Output the (x, y) coordinate of the center of the cell containing the given text.  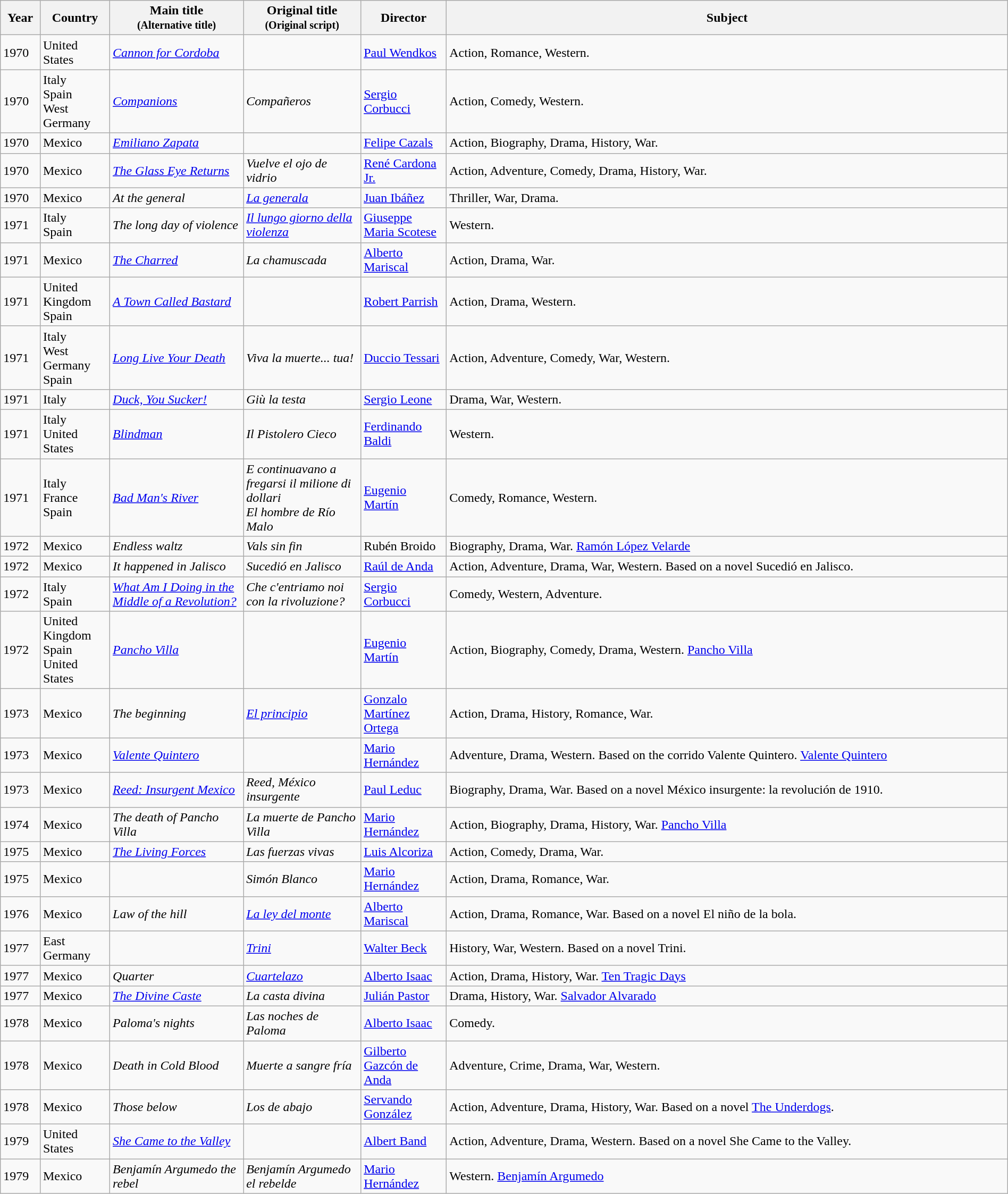
Action, Drama, History, Romance, War. (727, 713)
Robert Parrish (404, 301)
1974 (20, 824)
Action, Drama, War. (727, 259)
Biography, Drama, War. Based on a novel México insurgente: la revolución de 1910. (727, 790)
Companions (177, 101)
The Glass Eye Returns (177, 170)
Il lungo giorno della violenza (302, 225)
United KingdomSpain (74, 301)
Bad Man's River (177, 497)
La ley del monte (302, 913)
Gilberto Gazcón de Anda (404, 1065)
Action, Drama, History, War. Ten Tragic Days (727, 976)
Comedy. (727, 1023)
Action, Comedy, Western. (727, 101)
Julián Pastor (404, 996)
Las fuerzas vivas (302, 852)
Sucedió en Jalisco (302, 567)
Muerte a sangre fría (302, 1065)
Country (74, 18)
Main title(Alternative title) (177, 18)
Action, Adventure, Comedy, Drama, History, War. (727, 170)
Trini (302, 948)
La casta divina (302, 996)
The Charred (177, 259)
La muerte de Pancho Villa (302, 824)
Italy (74, 399)
Servando González (404, 1107)
Action, Biography, Comedy, Drama, Western. Pancho Villa (727, 650)
El principio (302, 713)
Juan Ibáñez (404, 198)
Law of the hill (177, 913)
Giù la testa (302, 399)
Biography, Drama, War. Ramón López Velarde (727, 546)
Action, Adventure, Drama, War, Western. Based on a novel Sucedió en Jalisco. (727, 567)
Comedy, Romance, Western. (727, 497)
Simón Blanco (302, 879)
Cuartelazo (302, 976)
Paul Leduc (404, 790)
Adventure, Drama, Western. Based on the corrido Valente Quintero. Valente Quintero (727, 755)
Action, Romance, Western. (727, 52)
Long Live Your Death (177, 357)
Felipe Cazals (404, 143)
Action, Drama, Romance, War. Based on a novel El niño de la bola. (727, 913)
René Cardona Jr. (404, 170)
Gonzalo Martínez Ortega (404, 713)
The beginning (177, 713)
Vals sin fin (302, 546)
Action, Adventure, Drama, Western. Based on a novel She Came to the Valley. (727, 1142)
ItalyFranceSpain (74, 497)
Che c'entriamo noi con la rivoluzione? (302, 594)
Cannon for Cordoba (177, 52)
Action, Adventure, Drama, History, War. Based on a novel The Underdogs. (727, 1107)
Action, Comedy, Drama, War. (727, 852)
Sergio Leone (404, 399)
Benjamín Argumedo the rebel (177, 1176)
Rubén Broido (404, 546)
Drama, War, Western. (727, 399)
Death in Cold Blood (177, 1065)
ItalyUnited States (74, 434)
Pancho Villa (177, 650)
Raúl de Anda (404, 567)
ItalyWest GermanySpain (74, 357)
Blindman (177, 434)
La generala (302, 198)
Valente Quintero (177, 755)
Duccio Tessari (404, 357)
A Town Called Bastard (177, 301)
Action, Drama, Romance, War. (727, 879)
What Am I Doing in the Middle of a Revolution? (177, 594)
Compañeros (302, 101)
Las noches de Paloma (302, 1023)
History, War, Western. Based on a novel Trini. (727, 948)
E continuavano a fregarsi il milione di dollariEl hombre de Río Malo (302, 497)
Action, Adventure, Comedy, War, Western. (727, 357)
Action, Biography, Drama, History, War. Pancho Villa (727, 824)
Albert Band (404, 1142)
United KingdomSpainUnited States (74, 650)
Reed, México insurgente (302, 790)
Action, Drama, Western. (727, 301)
East Germany (74, 948)
1976 (20, 913)
The Divine Caste (177, 996)
Giuseppe Maria Scotese (404, 225)
At the general (177, 198)
Luis Alcoriza (404, 852)
Benjamín Argumedo el rebelde (302, 1176)
Original title(Original script) (302, 18)
Year (20, 18)
Western. Benjamín Argumedo (727, 1176)
Action, Biography, Drama, History, War. (727, 143)
The long day of violence (177, 225)
It happened in Jalisco (177, 567)
Vuelve el ojo de vidrio (302, 170)
Paul Wendkos (404, 52)
Endless waltz (177, 546)
Reed: Insurgent Mexico (177, 790)
Quarter (177, 976)
ItalySpainWest Germany (74, 101)
Comedy, Western, Adventure. (727, 594)
She Came to the Valley (177, 1142)
Walter Beck (404, 948)
Drama, History, War. Salvador Alvarado (727, 996)
Ferdinando Baldi (404, 434)
Viva la muerte... tua! (302, 357)
Emiliano Zapata (177, 143)
Duck, You Sucker! (177, 399)
Those below (177, 1107)
The Living Forces (177, 852)
La chamuscada (302, 259)
Adventure, Crime, Drama, War, Western. (727, 1065)
Thriller, War, Drama. (727, 198)
The death of Pancho Villa (177, 824)
Paloma's nights (177, 1023)
Los de abajo (302, 1107)
Subject (727, 18)
Director (404, 18)
Il Pistolero Cieco (302, 434)
